Scan for the cell matching the given text and deliver its [X, Y] coordinate at center. 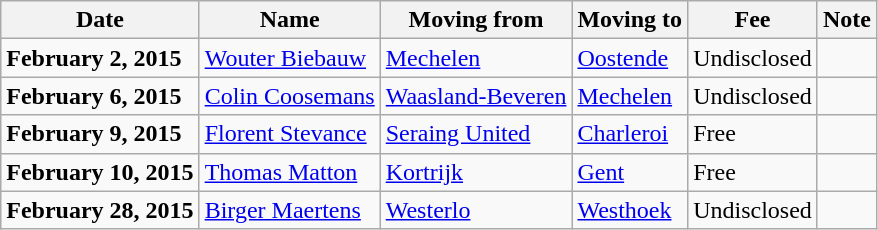
Colin Coosemans [290, 96]
Oostende [630, 58]
Charleroi [630, 134]
Moving from [476, 20]
Thomas Matton [290, 172]
Westhoek [630, 210]
Birger Maertens [290, 210]
February 6, 2015 [100, 96]
Wouter Biebauw [290, 58]
Note [846, 20]
Moving to [630, 20]
Florent Stevance [290, 134]
February 9, 2015 [100, 134]
Kortrijk [476, 172]
Date [100, 20]
February 10, 2015 [100, 172]
February 28, 2015 [100, 210]
Waasland-Beveren [476, 96]
Seraing United [476, 134]
Name [290, 20]
February 2, 2015 [100, 58]
Fee [753, 20]
Westerlo [476, 210]
Gent [630, 172]
